Detect which cell encompasses the target text, then output its [x, y] center coordinate. 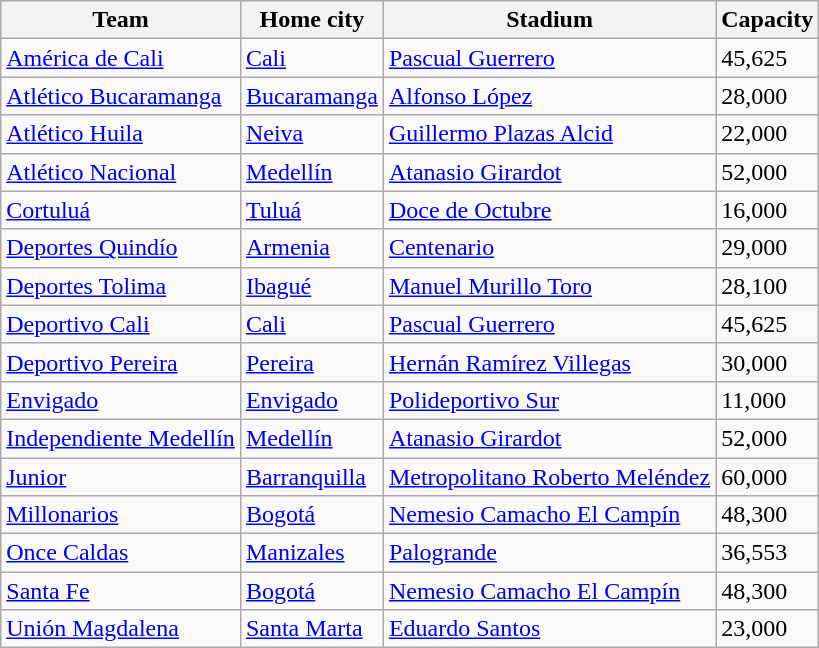
Deportivo Cali [121, 324]
Capacity [768, 20]
Manizales [312, 553]
Atlético Bucaramanga [121, 96]
23,000 [768, 629]
América de Cali [121, 58]
Once Caldas [121, 553]
Team [121, 20]
Bucaramanga [312, 96]
Eduardo Santos [549, 629]
Deportes Quindío [121, 248]
11,000 [768, 400]
Atlético Nacional [121, 172]
Palogrande [549, 553]
Deportes Tolima [121, 286]
Hernán Ramírez Villegas [549, 362]
36,553 [768, 553]
Ibagué [312, 286]
Unión Magdalena [121, 629]
Independiente Medellín [121, 438]
Home city [312, 20]
28,100 [768, 286]
Neiva [312, 134]
30,000 [768, 362]
Junior [121, 477]
Stadium [549, 20]
22,000 [768, 134]
Armenia [312, 248]
Polideportivo Sur [549, 400]
28,000 [768, 96]
Tuluá [312, 210]
60,000 [768, 477]
Pereira [312, 362]
Barranquilla [312, 477]
Alfonso López [549, 96]
Centenario [549, 248]
16,000 [768, 210]
Santa Marta [312, 629]
Metropolitano Roberto Meléndez [549, 477]
Guillermo Plazas Alcid [549, 134]
Manuel Murillo Toro [549, 286]
Atlético Huila [121, 134]
Deportivo Pereira [121, 362]
Santa Fe [121, 591]
Cortuluá [121, 210]
29,000 [768, 248]
Doce de Octubre [549, 210]
Millonarios [121, 515]
